Determine the (x, y) coordinate at the center of the cell enclosing the given text.  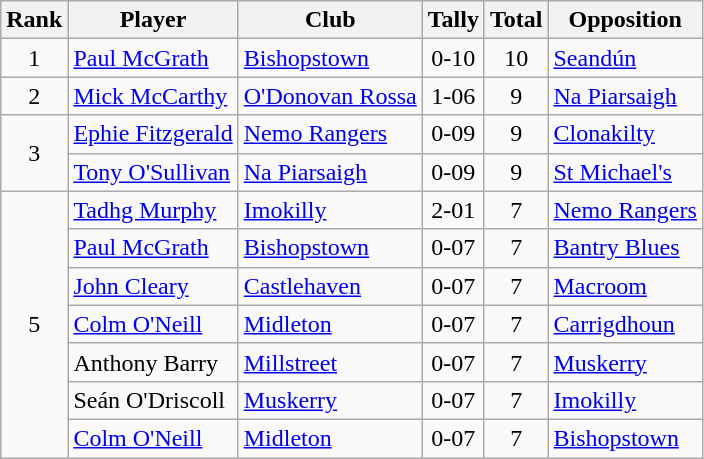
Seandún (625, 58)
Total (516, 20)
Club (330, 20)
Seán O'Driscoll (153, 400)
Millstreet (330, 362)
Rank (34, 20)
Castlehaven (330, 286)
1 (34, 58)
Player (153, 20)
2 (34, 96)
0-10 (453, 58)
Tadhg Murphy (153, 210)
Bantry Blues (625, 248)
Tony O'Sullivan (153, 172)
Anthony Barry (153, 362)
Clonakilty (625, 134)
O'Donovan Rossa (330, 96)
2-01 (453, 210)
Mick McCarthy (153, 96)
1-06 (453, 96)
Tally (453, 20)
Carrigdhoun (625, 324)
John Cleary (153, 286)
10 (516, 58)
5 (34, 324)
Macroom (625, 286)
Opposition (625, 20)
3 (34, 153)
St Michael's (625, 172)
Ephie Fitzgerald (153, 134)
